Pinpoint the cell where the given text exists, returning its (x, y) midpoint coordinate. 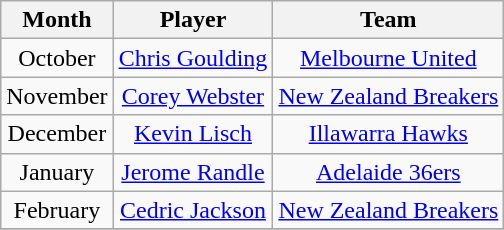
January (57, 172)
Adelaide 36ers (388, 172)
Kevin Lisch (193, 134)
Month (57, 20)
Corey Webster (193, 96)
December (57, 134)
November (57, 96)
Melbourne United (388, 58)
February (57, 210)
Cedric Jackson (193, 210)
Player (193, 20)
Team (388, 20)
Jerome Randle (193, 172)
Illawarra Hawks (388, 134)
Chris Goulding (193, 58)
October (57, 58)
